For the text-containing cell, return its midpoint in [x, y] coordinate format. 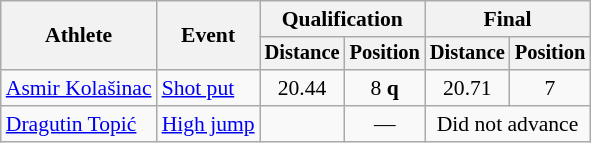
8 q [385, 88]
Dragutin Topić [79, 124]
High jump [208, 124]
— [385, 124]
7 [550, 88]
Final [508, 19]
Did not advance [508, 124]
20.71 [468, 88]
20.44 [302, 88]
Asmir Kolašinac [79, 88]
Athlete [79, 36]
Shot put [208, 88]
Event [208, 36]
Qualification [342, 19]
